Find where the given text appears and provide that cell's center as [X, Y] coordinate. 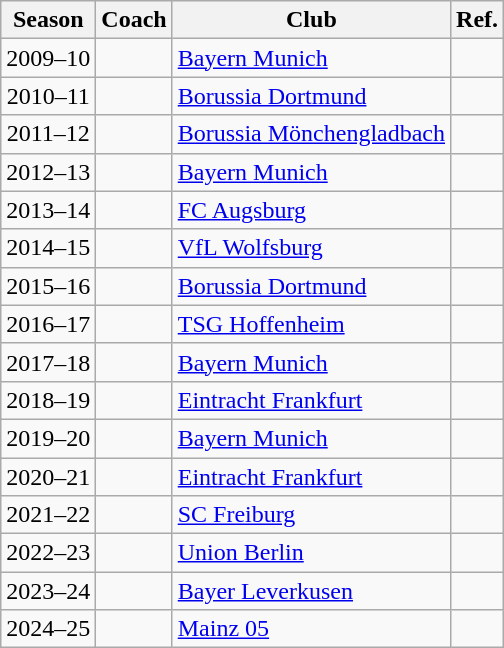
Season [48, 20]
2018–19 [48, 400]
SC Freiburg [311, 515]
2024–25 [48, 629]
Union Berlin [311, 553]
TSG Hoffenheim [311, 324]
FC Augsburg [311, 210]
2015–16 [48, 286]
2023–24 [48, 591]
Mainz 05 [311, 629]
2010–11 [48, 96]
Coach [134, 20]
2020–21 [48, 477]
2009–10 [48, 58]
Bayer Leverkusen [311, 591]
Club [311, 20]
2016–17 [48, 324]
2019–20 [48, 438]
2022–23 [48, 553]
2011–12 [48, 134]
2021–22 [48, 515]
2013–14 [48, 210]
Borussia Mönchengladbach [311, 134]
2014–15 [48, 248]
2012–13 [48, 172]
2017–18 [48, 362]
Ref. [478, 20]
VfL Wolfsburg [311, 248]
